Scan for the cell matching the given text and deliver its [x, y] coordinate at center. 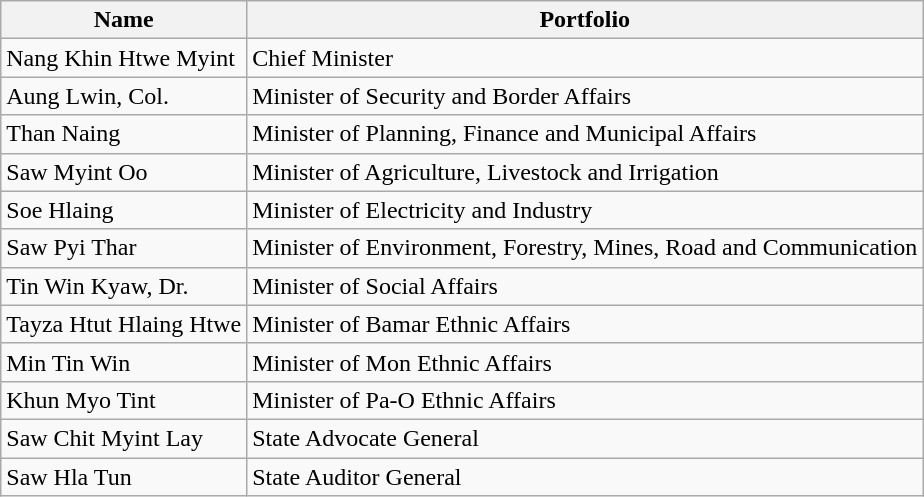
Portfolio [585, 20]
Khun Myo Tint [124, 400]
Minister of Security and Border Affairs [585, 96]
Minister of Bamar Ethnic Affairs [585, 324]
Nang Khin Htwe Myint [124, 58]
Name [124, 20]
State Advocate General [585, 438]
Saw Pyi Thar [124, 248]
Saw Chit Myint Lay [124, 438]
Minister of Agriculture, Livestock and Irrigation [585, 172]
Chief Minister [585, 58]
Saw Hla Tun [124, 477]
Minister of Planning, Finance and Municipal Affairs [585, 134]
Tin Win Kyaw, Dr. [124, 286]
Tayza Htut Hlaing Htwe [124, 324]
Minister of Social Affairs [585, 286]
Min Tin Win [124, 362]
Aung Lwin, Col. [124, 96]
Minister of Electricity and Industry [585, 210]
Minister of Mon Ethnic Affairs [585, 362]
Than Naing [124, 134]
Minister of Pa-O Ethnic Affairs [585, 400]
State Auditor General [585, 477]
Minister of Environment, Forestry, Mines, Road and Communication [585, 248]
Saw Myint Oo [124, 172]
Soe Hlaing [124, 210]
